Capture the cell that displays the provided text and extract its [X, Y] central coordinate. 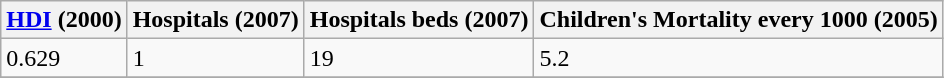
HDI (2000) [64, 20]
5.2 [738, 58]
Hospitals beds (2007) [419, 20]
19 [419, 58]
1 [216, 58]
Children's Mortality every 1000 (2005) [738, 20]
Hospitals (2007) [216, 20]
0.629 [64, 58]
